From the cell containing the given text, extract its center point as (x, y) coordinate. 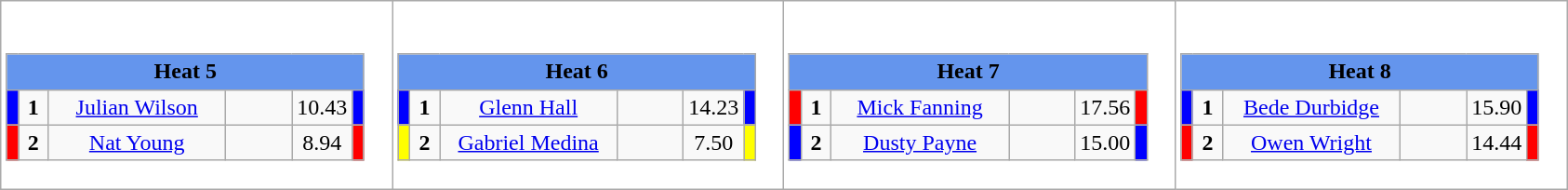
Heat 8 1 Bede Durbidge 15.90 2 Owen Wright 14.44 (1371, 95)
Heat 5 (185, 72)
15.00 (1105, 142)
Bede Durbidge (1311, 107)
Heat 5 1 Julian Wilson 10.43 2 Nat Young 8.94 (197, 95)
Heat 8 (1360, 72)
Nat Young (138, 142)
Mick Fanning (921, 107)
7.50 (714, 142)
14.44 (1497, 142)
15.90 (1497, 107)
Heat 6 (577, 72)
Glenn Hall (528, 107)
Julian Wilson (138, 107)
Owen Wright (1311, 142)
14.23 (714, 107)
17.56 (1105, 107)
Dusty Payne (921, 142)
Gabriel Medina (528, 142)
Heat 6 1 Glenn Hall 14.23 2 Gabriel Medina 7.50 (588, 95)
8.94 (322, 142)
Heat 7 (968, 72)
10.43 (322, 107)
Heat 7 1 Mick Fanning 17.56 2 Dusty Payne 15.00 (980, 95)
